Search for the cell housing the specified text and yield its [X, Y] center coordinate. 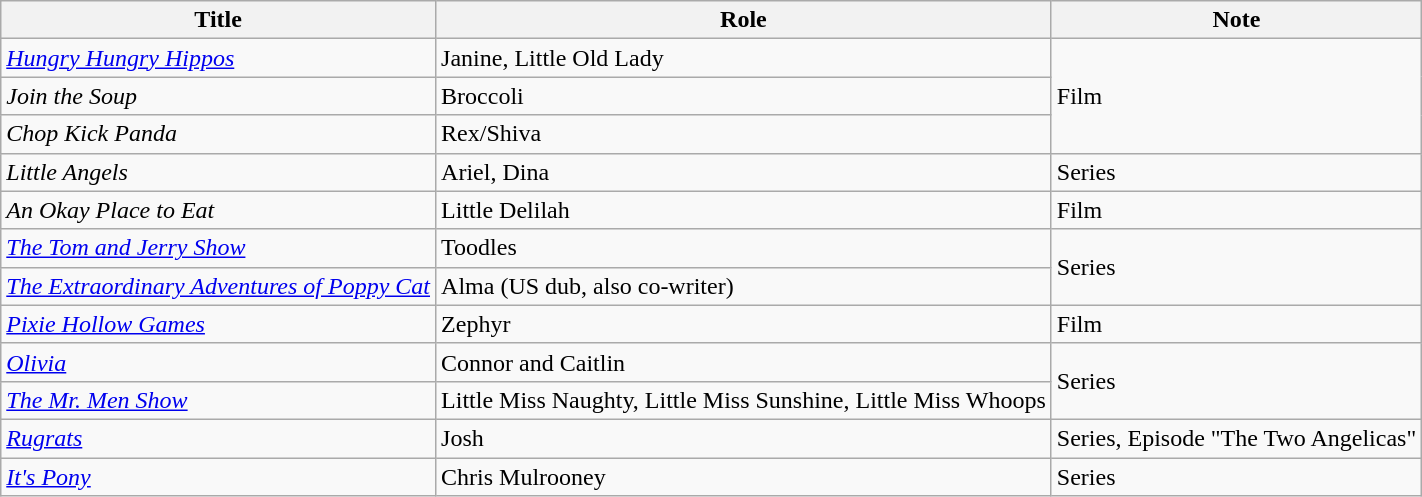
The Extraordinary Adventures of Poppy Cat [218, 286]
An Okay Place to Eat [218, 210]
Chop Kick Panda [218, 134]
Title [218, 20]
Little Angels [218, 172]
Janine, Little Old Lady [744, 58]
Alma (US dub, also co-writer) [744, 286]
Join the Soup [218, 96]
Rugrats [218, 438]
Series, Episode "The Two Angelicas" [1236, 438]
It's Pony [218, 477]
Little Delilah [744, 210]
Note [1236, 20]
Olivia [218, 362]
Zephyr [744, 324]
Broccoli [744, 96]
Rex/Shiva [744, 134]
Pixie Hollow Games [218, 324]
Toodles [744, 248]
Hungry Hungry Hippos [218, 58]
Josh [744, 438]
Little Miss Naughty, Little Miss Sunshine, Little Miss Whoops [744, 400]
Chris Mulrooney [744, 477]
The Mr. Men Show [218, 400]
Role [744, 20]
The Tom and Jerry Show [218, 248]
Ariel, Dina [744, 172]
Connor and Caitlin [744, 362]
